For the text-containing cell, return its midpoint in [X, Y] coordinate format. 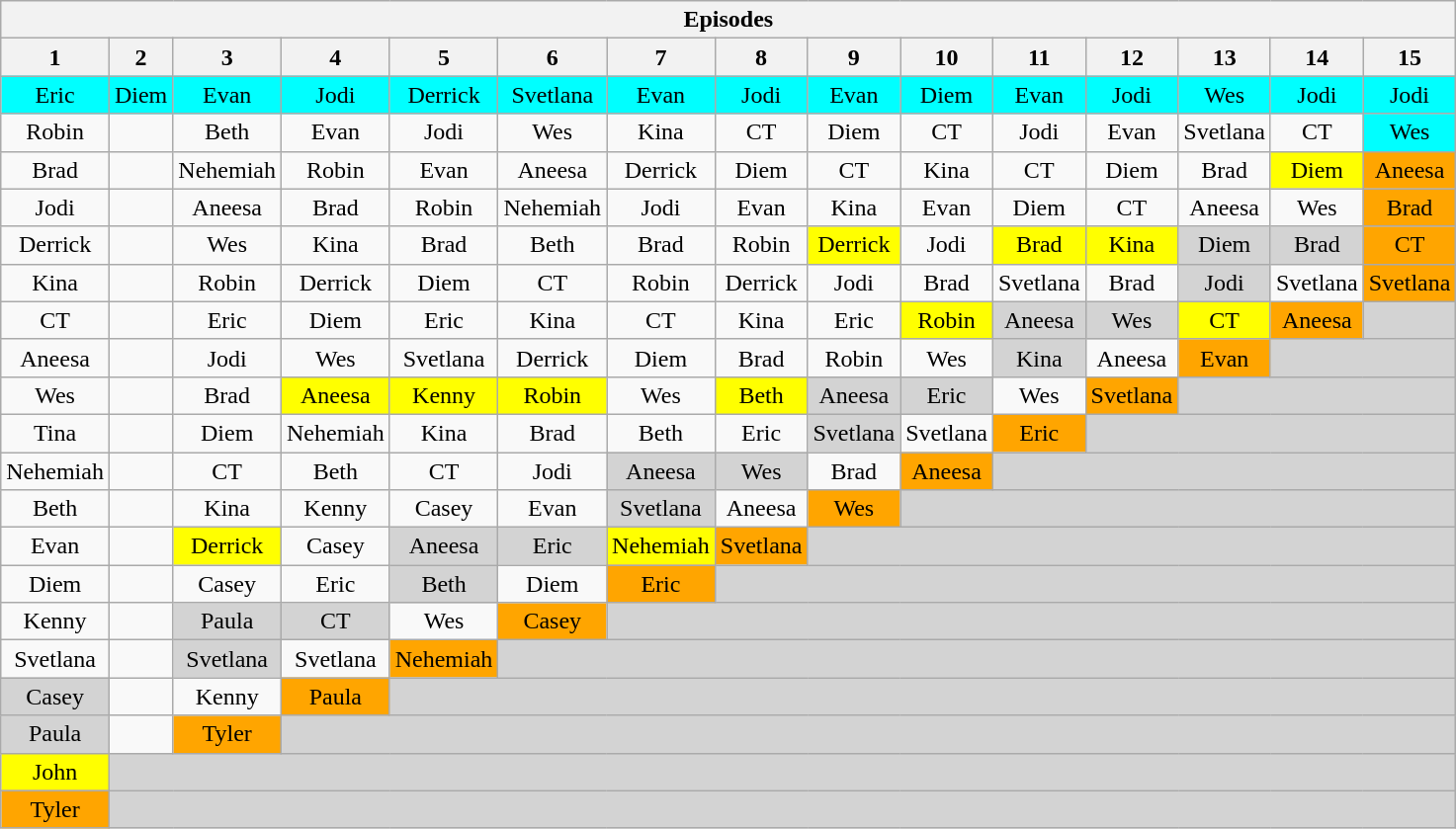
10 [947, 57]
13 [1225, 57]
14 [1317, 57]
1 [55, 57]
9 [854, 57]
12 [1132, 57]
7 [661, 57]
5 [444, 57]
Episodes [728, 20]
John [55, 772]
11 [1039, 57]
6 [553, 57]
15 [1410, 57]
Tina [55, 433]
8 [761, 57]
4 [336, 57]
3 [227, 57]
2 [140, 57]
